Scan for the cell matching the given text and deliver its (x, y) coordinate at center. 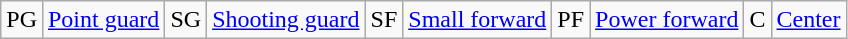
Shooting guard (286, 20)
Center (808, 20)
PG (22, 20)
Power forward (667, 20)
SF (384, 20)
Point guard (103, 20)
Small forward (478, 20)
PF (571, 20)
SG (186, 20)
C (758, 20)
